Pinpoint the cell where the given text exists, returning its [X, Y] midpoint coordinate. 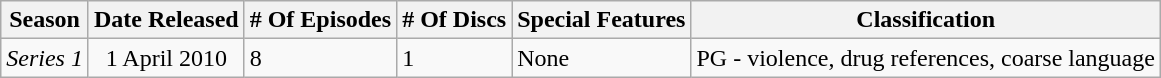
Classification [926, 20]
8 [320, 58]
None [602, 58]
Date Released [166, 20]
Series 1 [45, 58]
1 April 2010 [166, 58]
PG - violence, drug references, coarse language [926, 58]
1 [454, 58]
# Of Episodes [320, 20]
Special Features [602, 20]
Season [45, 20]
# Of Discs [454, 20]
